Identify which cell holds the provided text, then report its [x, y] central coordinate. 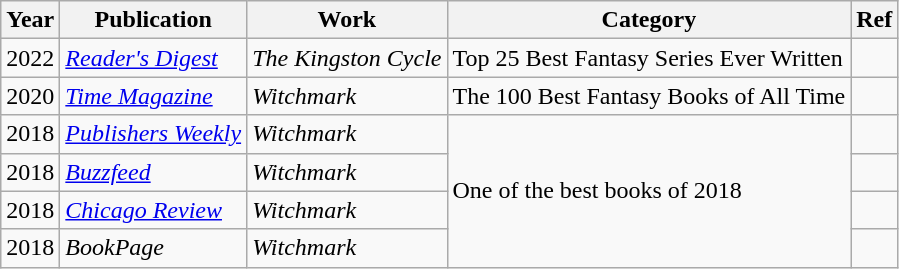
Chicago Review [154, 210]
Publishers Weekly [154, 134]
Category [649, 20]
One of the best books of 2018 [649, 191]
Time Magazine [154, 96]
2020 [30, 96]
Reader's Digest [154, 58]
Year [30, 20]
2022 [30, 58]
The 100 Best Fantasy Books of All Time [649, 96]
Publication [154, 20]
Buzzfeed [154, 172]
Top 25 Best Fantasy Series Ever Written [649, 58]
The Kingston Cycle [347, 58]
Ref [874, 20]
BookPage [154, 248]
Work [347, 20]
